Determine the [X, Y] coordinate at the center of the cell enclosing the given text.  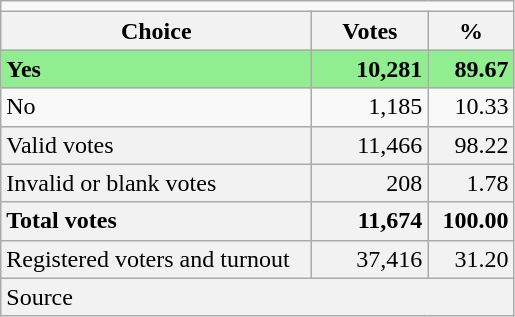
Invalid or blank votes [156, 183]
10.33 [471, 107]
208 [370, 183]
Votes [370, 31]
No [156, 107]
11,466 [370, 145]
100.00 [471, 221]
Yes [156, 69]
1,185 [370, 107]
Registered voters and turnout [156, 259]
Valid votes [156, 145]
% [471, 31]
37,416 [370, 259]
Choice [156, 31]
10,281 [370, 69]
89.67 [471, 69]
Total votes [156, 221]
Source [258, 297]
31.20 [471, 259]
11,674 [370, 221]
98.22 [471, 145]
1.78 [471, 183]
